Identify which cell holds the provided text, then report its (x, y) central coordinate. 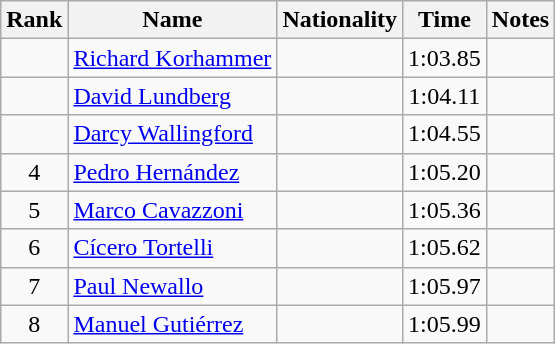
1:05.97 (445, 286)
Paul Newallo (172, 286)
Rank (34, 20)
1:05.99 (445, 324)
Manuel Gutiérrez (172, 324)
1:05.36 (445, 210)
1:03.85 (445, 58)
6 (34, 248)
Richard Korhammer (172, 58)
Nationality (340, 20)
Cícero Tortelli (172, 248)
Notes (520, 20)
1:04.11 (445, 96)
1:04.55 (445, 134)
8 (34, 324)
4 (34, 172)
1:05.62 (445, 248)
Name (172, 20)
1:05.20 (445, 172)
Pedro Hernández (172, 172)
David Lundberg (172, 96)
7 (34, 286)
Time (445, 20)
5 (34, 210)
Marco Cavazzoni (172, 210)
Darcy Wallingford (172, 134)
